Find where the given text appears and provide that cell's center as [x, y] coordinate. 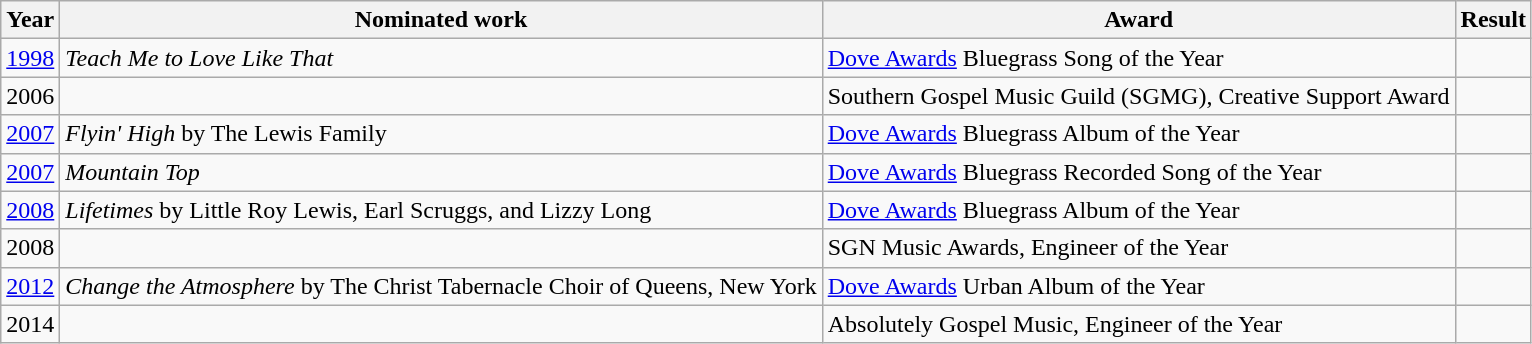
Year [30, 20]
Nominated work [441, 20]
Flyin' High by The Lewis Family [441, 134]
2012 [30, 286]
Absolutely Gospel Music, Engineer of the Year [1138, 324]
Change the Atmosphere by The Christ Tabernacle Choir of Queens, New York [441, 286]
Dove Awards Bluegrass Song of the Year [1138, 58]
2006 [30, 96]
Dove Awards Urban Album of the Year [1138, 286]
Teach Me to Love Like That [441, 58]
Result [1493, 20]
Southern Gospel Music Guild (SGMG), Creative Support Award [1138, 96]
Dove Awards Bluegrass Recorded Song of the Year [1138, 172]
1998 [30, 58]
2014 [30, 324]
Mountain Top [441, 172]
Award [1138, 20]
Lifetimes by Little Roy Lewis, Earl Scruggs, and Lizzy Long [441, 210]
SGN Music Awards, Engineer of the Year [1138, 248]
